Detect which cell encompasses the target text, then output its (x, y) center coordinate. 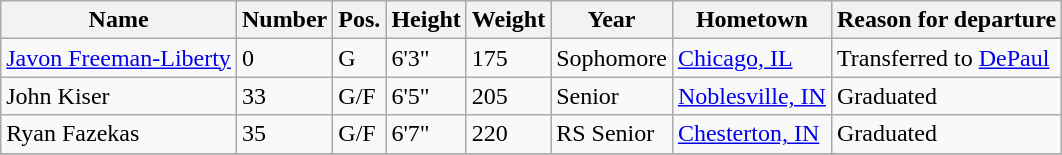
Chicago, IL (752, 58)
Transferred to DePaul (946, 58)
Reason for departure (946, 20)
Pos. (360, 20)
Senior (612, 96)
Ryan Fazekas (119, 134)
G (360, 58)
Sophomore (612, 58)
0 (284, 58)
6'5" (426, 96)
35 (284, 134)
175 (508, 58)
Noblesville, IN (752, 96)
33 (284, 96)
RS Senior (612, 134)
Number (284, 20)
205 (508, 96)
220 (508, 134)
Hometown (752, 20)
Weight (508, 20)
John Kiser (119, 96)
Javon Freeman-Liberty (119, 58)
Year (612, 20)
Name (119, 20)
6'3" (426, 58)
Chesterton, IN (752, 134)
6'7" (426, 134)
Height (426, 20)
